Extract the (X, Y) coordinate from the center of the cell holding the provided text.  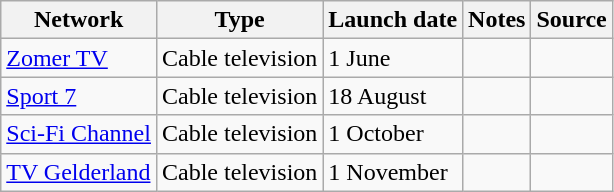
Zomer TV (79, 58)
Sci-Fi Channel (79, 134)
1 October (393, 134)
TV Gelderland (79, 172)
1 November (393, 172)
Launch date (393, 20)
Source (572, 20)
Type (239, 20)
Network (79, 20)
18 August (393, 96)
1 June (393, 58)
Sport 7 (79, 96)
Notes (497, 20)
